For the text-containing cell, return its midpoint in (X, Y) coordinate format. 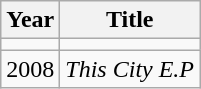
This City E.P (130, 69)
Year (30, 20)
2008 (30, 69)
Title (130, 20)
